Pinpoint the cell where the given text exists, returning its [X, Y] midpoint coordinate. 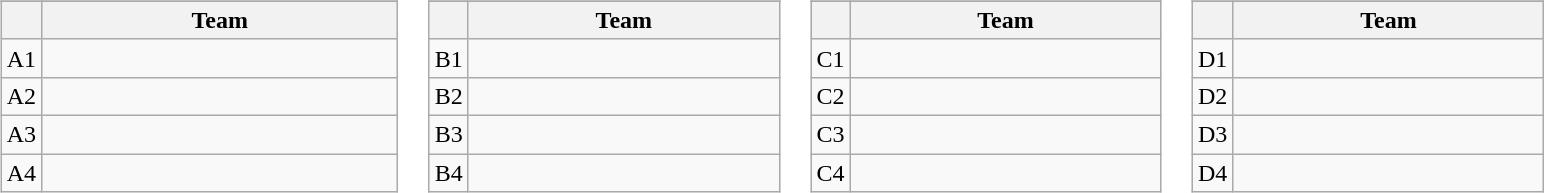
D4 [1212, 173]
A2 [21, 96]
A1 [21, 58]
A4 [21, 173]
B4 [448, 173]
C4 [830, 173]
B2 [448, 96]
C1 [830, 58]
C3 [830, 134]
D2 [1212, 96]
C2 [830, 96]
B3 [448, 134]
B1 [448, 58]
D3 [1212, 134]
D1 [1212, 58]
A3 [21, 134]
